Provide the [X, Y] coordinate of the cell's center where the given text is located.  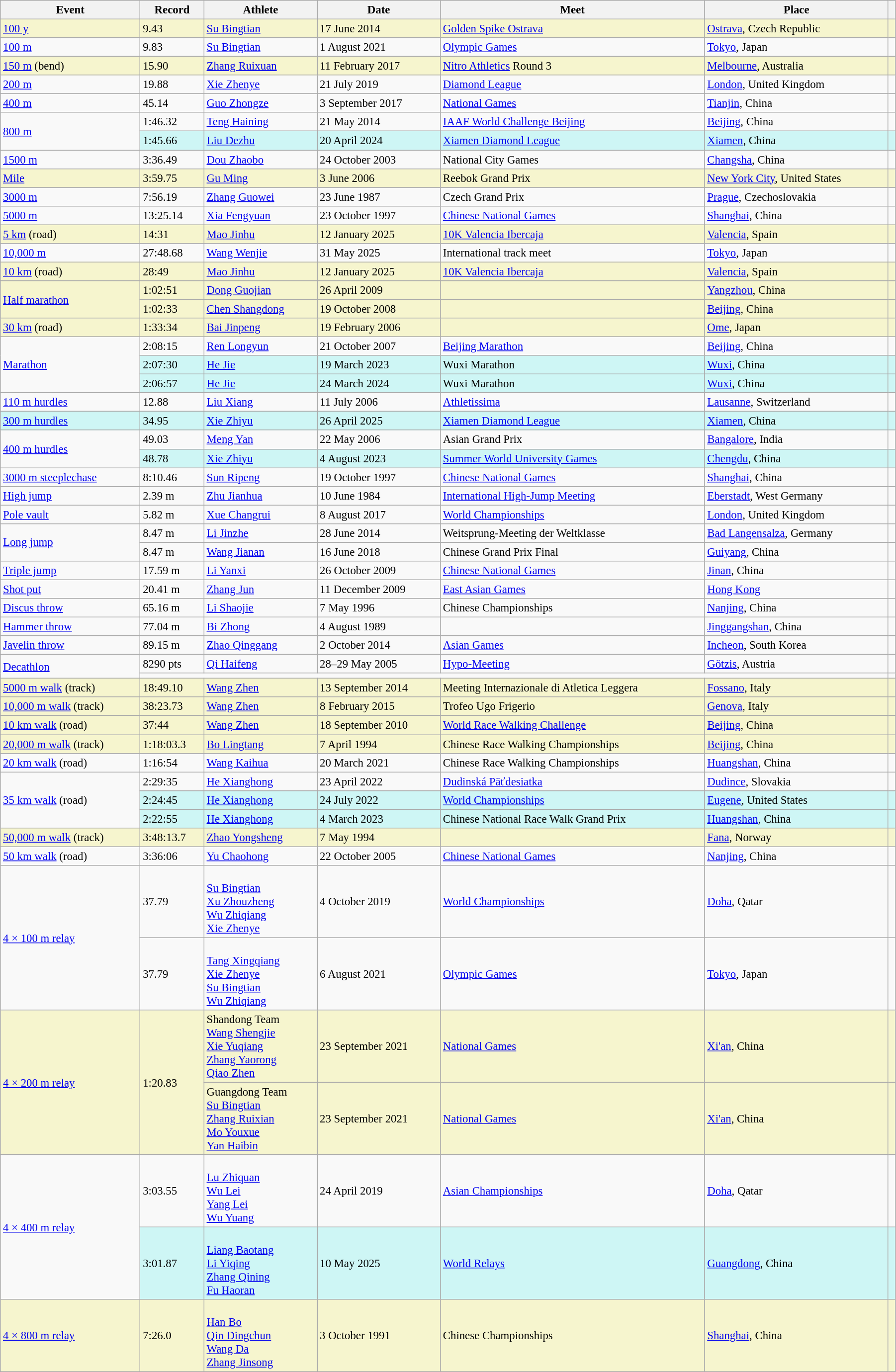
1:45.66 [172, 141]
Asian Games [573, 645]
17 June 2014 [379, 29]
10 km (road) [71, 271]
Guangdong, China [797, 1264]
3:36:06 [172, 856]
Athletissima [573, 402]
Chinese National Race Walk Grand Prix [573, 819]
2:07:30 [172, 365]
45.14 [172, 103]
100 m [71, 47]
7 May 1994 [379, 838]
Zhang Ruixuan [261, 66]
Xue Changrui [261, 514]
77.04 m [172, 627]
Guangdong TeamSu BingtianZhang RuixianMo YouxueYan Haibin [261, 1119]
2:22:55 [172, 819]
18 September 2010 [379, 725]
7 May 1996 [379, 608]
16 June 2018 [379, 552]
Jinan, China [797, 571]
3:48:13.7 [172, 838]
34.95 [172, 421]
49.03 [172, 440]
3:01.87 [172, 1264]
4 × 200 m relay [71, 1083]
400 m hurdles [71, 449]
Eberstadt, West Germany [797, 496]
3000 m [71, 197]
400 m [71, 103]
Dudince, Slovakia [797, 781]
Zhu Jianhua [261, 496]
Su BingtianXu ZhouzhengWu ZhiqiangXie Zhenye [261, 902]
World Relays [573, 1264]
10 May 2025 [379, 1264]
Xie Zhenye [261, 85]
20 km walk (road) [71, 763]
Hong Kong [797, 589]
World Race Walking Challenge [573, 725]
Dudinská Päťdesiatka [573, 781]
18:49.10 [172, 688]
8:10.46 [172, 477]
4 August 2023 [379, 458]
5000 m walk (track) [71, 688]
3 June 2006 [379, 178]
Guo Zhongze [261, 103]
19 October 1997 [379, 477]
10,000 m walk (track) [71, 706]
High jump [71, 496]
4 March 2023 [379, 819]
Genova, Italy [797, 706]
Chengdu, China [797, 458]
Guiyang, China [797, 552]
Hammer throw [71, 627]
2:08:15 [172, 346]
35 km walk (road) [71, 800]
Bangalore, India [797, 440]
New York City, United States [797, 178]
Diamond League [573, 85]
2:24:45 [172, 800]
7 April 1994 [379, 744]
27:48.68 [172, 253]
Half marathon [71, 299]
65.16 m [172, 608]
Record [172, 10]
9.83 [172, 47]
Asian Grand Prix [573, 440]
Lausanne, Switzerland [797, 402]
8 August 2017 [379, 514]
10 June 1984 [379, 496]
15.90 [172, 66]
21 July 2019 [379, 85]
Meng Yan [261, 440]
Zhang Jun [261, 589]
Teng Haining [261, 122]
Bo Lingtang [261, 744]
3:36.49 [172, 160]
Ostrava, Czech Republic [797, 29]
Prague, Czechoslovakia [797, 197]
2:29:35 [172, 781]
International track meet [573, 253]
2.39 m [172, 496]
Li Yanxi [261, 571]
Czech Grand Prix [573, 197]
19.88 [172, 85]
5000 m [71, 215]
Shot put [71, 589]
Date [379, 10]
12.88 [172, 402]
Jinggangshan, China [797, 627]
22 October 2005 [379, 856]
13 September 2014 [379, 688]
Fossano, Italy [797, 688]
Dou Zhaobo [261, 160]
100 y [71, 29]
Place [797, 10]
Pole vault [71, 514]
3 September 2017 [379, 103]
23 October 1997 [379, 215]
48.78 [172, 458]
8 February 2015 [379, 706]
1:33:34 [172, 328]
37:44 [172, 725]
Weitsprung-Meeting der Weltklasse [573, 533]
Hypo-Meeting [573, 664]
Tianjin, China [797, 103]
20 March 2021 [379, 763]
Beijing Marathon [573, 346]
2 October 2014 [379, 645]
20.41 m [172, 589]
9.43 [172, 29]
11 December 2009 [379, 589]
Discus throw [71, 608]
7:26.0 [172, 1336]
20 April 2024 [379, 141]
19 October 2008 [379, 309]
Shandong TeamWang ShengjieXie YuqiangZhang YaorongQiao Zhen [261, 1046]
5.82 m [172, 514]
Yu Chaohong [261, 856]
13:25.14 [172, 215]
Summer World University Games [573, 458]
89.15 m [172, 645]
2:06:57 [172, 384]
Golden Spike Ostrava [573, 29]
28–29 May 2005 [379, 664]
Zhao Yongsheng [261, 838]
Javelin throw [71, 645]
Wang Kaihua [261, 763]
Liang BaotangLi YiqingZhang QiningFu Haoran [261, 1264]
19 February 2006 [379, 328]
Bi Zhong [261, 627]
Qi Haifeng [261, 664]
Changsha, China [797, 160]
21 October 2007 [379, 346]
24 April 2019 [379, 1191]
3:03.55 [172, 1191]
3 October 1991 [379, 1336]
1:46.32 [172, 122]
4 October 2019 [379, 902]
150 m (bend) [71, 66]
24 July 2022 [379, 800]
28 June 2014 [379, 533]
26 October 2009 [379, 571]
14:31 [172, 234]
Incheon, South Korea [797, 645]
800 m [71, 131]
1:20.83 [172, 1083]
Ren Longyun [261, 346]
Fana, Norway [797, 838]
Ome, Japan [797, 328]
11 July 2006 [379, 402]
Reebok Grand Prix [573, 178]
Eugene, United States [797, 800]
23 June 1987 [379, 197]
Bai Jinpeng [261, 328]
National City Games [573, 160]
20,000 m walk (track) [71, 744]
5 km (road) [71, 234]
11 February 2017 [379, 66]
Chinese Grand Prix Final [573, 552]
10 km walk (road) [71, 725]
Chen Shangdong [261, 309]
Nitro Athletics Round 3 [573, 66]
8290 pts [172, 664]
Marathon [71, 365]
38:23.73 [172, 706]
Wang Wenjie [261, 253]
Wang Jianan [261, 552]
Melbourne, Australia [797, 66]
Liu Dezhu [261, 141]
Gu Ming [261, 178]
300 m hurdles [71, 421]
4 August 1989 [379, 627]
Athlete [261, 10]
Xia Fengyuan [261, 215]
East Asian Games [573, 589]
Götzis, Austria [797, 664]
Decathlon [71, 667]
6 August 2021 [379, 974]
21 May 2014 [379, 122]
Dong Guojian [261, 290]
22 May 2006 [379, 440]
50 km walk (road) [71, 856]
Long jump [71, 543]
Bad Langensalza, Germany [797, 533]
Lu ZhiquanWu LeiYang LeiWu Yuang [261, 1191]
Li Jinzhe [261, 533]
Li Shaojie [261, 608]
Sun Ripeng [261, 477]
17.59 m [172, 571]
110 m hurdles [71, 402]
Asian Championships [573, 1191]
23 April 2022 [379, 781]
Mile [71, 178]
Zhang Guowei [261, 197]
Liu Xiang [261, 402]
1 August 2021 [379, 47]
IAAF World Challenge Beijing [573, 122]
30 km (road) [71, 328]
Meet [573, 10]
International High-Jump Meeting [573, 496]
1:02:33 [172, 309]
24 October 2003 [379, 160]
Tang XingqiangXie ZhenyeSu BingtianWu Zhiqiang [261, 974]
Trofeo Ugo Frigerio [573, 706]
1:16:54 [172, 763]
Han BoQin DingchunWang DaZhang Jinsong [261, 1336]
1500 m [71, 160]
26 April 2025 [379, 421]
Yangzhou, China [797, 290]
4 × 400 m relay [71, 1227]
Meeting Internazionale di Atletica Leggera [573, 688]
50,000 m walk (track) [71, 838]
Triple jump [71, 571]
Zhao Qinggang [261, 645]
3000 m steeplechase [71, 477]
200 m [71, 85]
3:59.75 [172, 178]
4 × 800 m relay [71, 1336]
19 March 2023 [379, 365]
7:56.19 [172, 197]
31 May 2025 [379, 253]
1:02:51 [172, 290]
Event [71, 10]
26 April 2009 [379, 290]
1:18:03.3 [172, 744]
28:49 [172, 271]
10,000 m [71, 253]
4 × 100 m relay [71, 938]
24 March 2024 [379, 384]
